For the text-containing cell, return its midpoint in (x, y) coordinate format. 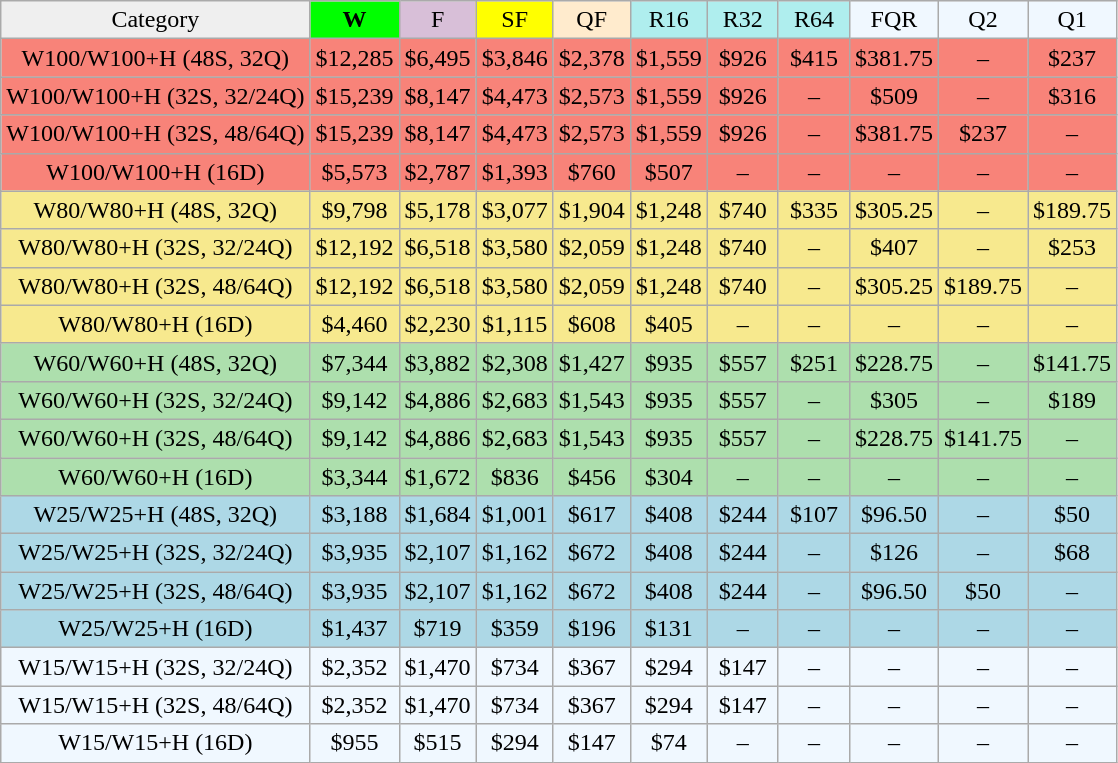
W80/W80+H (16D) (156, 324)
$2,308 (514, 362)
$1,001 (514, 515)
W60/W60+H (16D) (156, 477)
$407 (894, 248)
W25/W25+H (16D) (156, 629)
$2,787 (438, 172)
$189 (1072, 400)
$335 (814, 210)
R32 (742, 20)
W100/W100+H (32S, 32/24Q) (156, 96)
$5,573 (354, 172)
W60/W60+H (48S, 32Q) (156, 362)
W80/W80+H (32S, 48/64Q) (156, 286)
W60/W60+H (32S, 48/64Q) (156, 438)
$68 (1072, 553)
$3,846 (514, 58)
W100/W100+H (48S, 32Q) (156, 58)
$608 (592, 324)
W15/W15+H (16D) (156, 743)
$836 (514, 477)
W15/W15+H (32S, 32/24Q) (156, 667)
$1,684 (438, 515)
$5,178 (438, 210)
W (354, 20)
$107 (814, 515)
$515 (438, 743)
$6,495 (438, 58)
W15/W15+H (32S, 48/64Q) (156, 705)
W25/W25+H (32S, 32/24Q) (156, 553)
$3,344 (354, 477)
W60/W60+H (32S, 32/24Q) (156, 400)
W25/W25+H (48S, 32Q) (156, 515)
$2,230 (438, 324)
SF (514, 20)
$415 (814, 58)
$955 (354, 743)
$316 (1072, 96)
$4,460 (354, 324)
$7,344 (354, 362)
R16 (668, 20)
FQR (894, 20)
Q1 (1072, 20)
Q2 (982, 20)
$405 (668, 324)
W25/W25+H (32S, 48/64Q) (156, 591)
F (438, 20)
$9,798 (354, 210)
$760 (592, 172)
$126 (894, 553)
$3,882 (438, 362)
$253 (1072, 248)
QF (592, 20)
$305 (894, 400)
$1,393 (514, 172)
W100/W100+H (32S, 48/64Q) (156, 134)
Category (156, 20)
$304 (668, 477)
$1,672 (438, 477)
$1,115 (514, 324)
$617 (592, 515)
$251 (814, 362)
W100/W100+H (16D) (156, 172)
$507 (668, 172)
$1,437 (354, 629)
$131 (668, 629)
$196 (592, 629)
$456 (592, 477)
W80/W80+H (32S, 32/24Q) (156, 248)
$74 (668, 743)
$2,378 (592, 58)
W80/W80+H (48S, 32Q) (156, 210)
$3,077 (514, 210)
$12,285 (354, 58)
$3,188 (354, 515)
$1,904 (592, 210)
$509 (894, 96)
$719 (438, 629)
$359 (514, 629)
R64 (814, 20)
$1,427 (592, 362)
